Detect which cell encompasses the target text, then output its (X, Y) center coordinate. 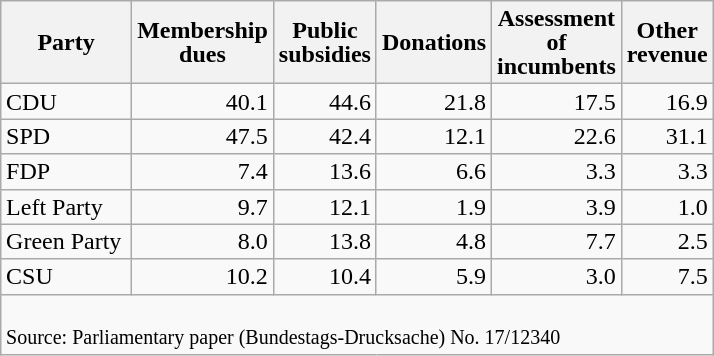
1.0 (667, 206)
CSU (66, 276)
7.5 (667, 276)
16.9 (667, 102)
Green Party (66, 242)
FDP (66, 172)
Assessment of incumbents (557, 42)
SPD (66, 136)
7.4 (203, 172)
3.9 (557, 206)
Public subsidies (324, 42)
Membership dues (203, 42)
8.0 (203, 242)
13.8 (324, 242)
4.8 (434, 242)
Other revenue (667, 42)
47.5 (203, 136)
3.0 (557, 276)
21.8 (434, 102)
2.5 (667, 242)
10.2 (203, 276)
CDU (66, 102)
Party (66, 42)
13.6 (324, 172)
10.4 (324, 276)
44.6 (324, 102)
6.6 (434, 172)
9.7 (203, 206)
Source: Parliamentary paper (Bundestags-Drucksache) No. 17/12340 (358, 324)
5.9 (434, 276)
40.1 (203, 102)
17.5 (557, 102)
Left Party (66, 206)
42.4 (324, 136)
1.9 (434, 206)
22.6 (557, 136)
7.7 (557, 242)
Donations (434, 42)
31.1 (667, 136)
